Determine the (x, y) coordinate at the center of the cell enclosing the given text.  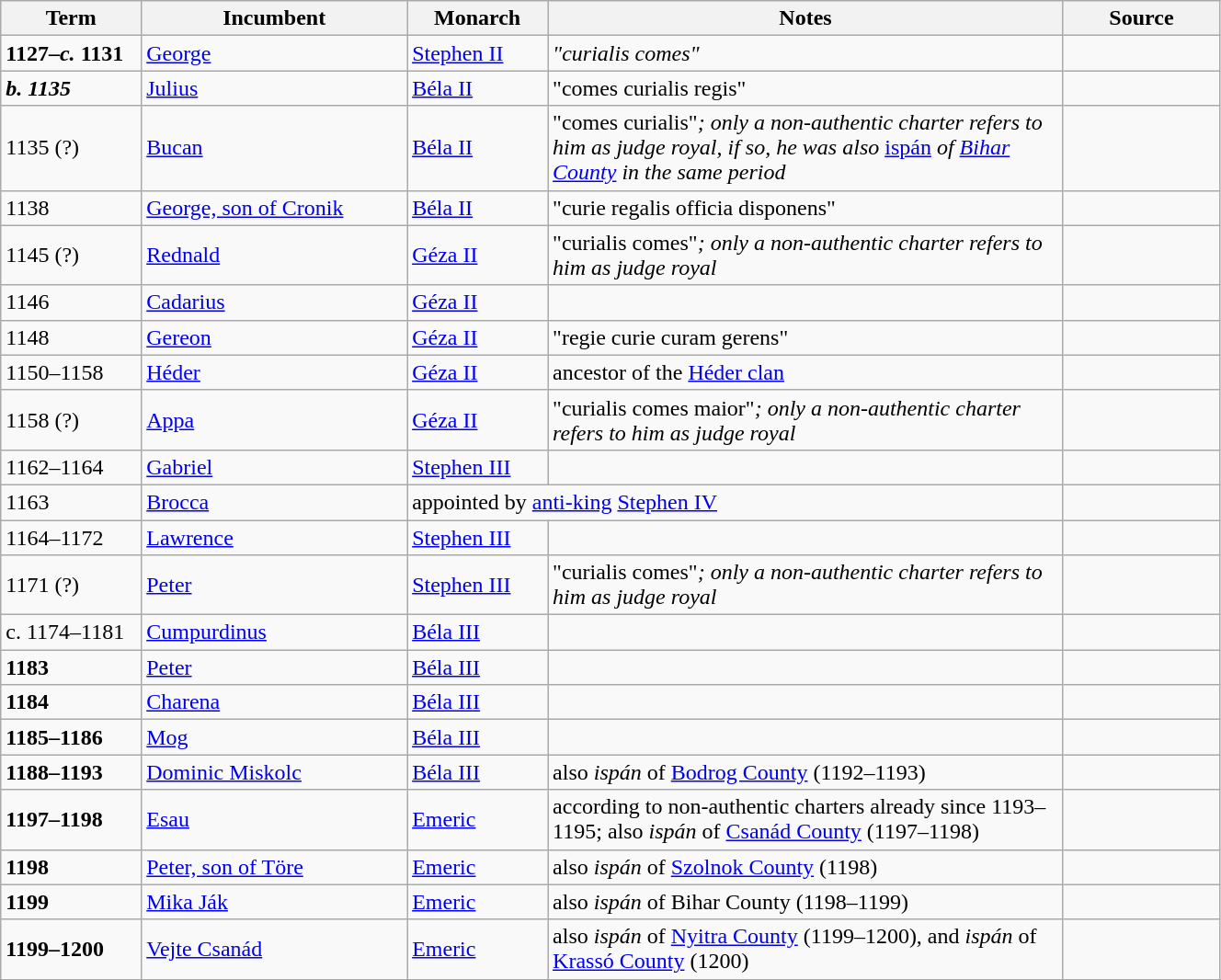
Brocca (274, 502)
1163 (72, 502)
1197–1198 (72, 820)
Notes (805, 18)
Term (72, 18)
also ispán of Bodrog County (1192–1193) (805, 772)
1135 (?) (72, 148)
1164–1172 (72, 538)
Lawrence (274, 538)
appointed by anti-king Stephen IV (736, 502)
also ispán of Szolnok County (1198) (805, 867)
Julius (274, 88)
Incumbent (274, 18)
1148 (72, 337)
Mog (274, 737)
Charena (274, 702)
Rednald (274, 256)
Bucan (274, 148)
"comes curialis"; only a non-authentic charter refers to him as judge royal, if so, he was also ispán of Bihar County in the same period (805, 148)
"curialis comes maior"; only a non-authentic charter refers to him as judge royal (805, 419)
1184 (72, 702)
1171 (?) (72, 585)
also ispán of Bihar County (1198–1199) (805, 902)
1199 (72, 902)
1138 (72, 208)
Esau (274, 820)
"curie regalis officia disponens" (805, 208)
"regie curie curam gerens" (805, 337)
1158 (?) (72, 419)
b. 1135 (72, 88)
according to non-authentic charters already since 1193–1195; also ispán of Csanád County (1197–1198) (805, 820)
Héder (274, 372)
ancestor of the Héder clan (805, 372)
1185–1186 (72, 737)
c. 1174–1181 (72, 632)
Cumpurdinus (274, 632)
Gereon (274, 337)
Appa (274, 419)
1162–1164 (72, 467)
1198 (72, 867)
George, son of Cronik (274, 208)
1145 (?) (72, 256)
"comes curialis regis" (805, 88)
Source (1141, 18)
"curialis comes" (805, 53)
Peter, son of Töre (274, 867)
Monarch (478, 18)
Stephen II (478, 53)
1150–1158 (72, 372)
also ispán of Nyitra County (1199–1200), and ispán of Krassó County (1200) (805, 949)
1188–1193 (72, 772)
Gabriel (274, 467)
1127–c. 1131 (72, 53)
1183 (72, 667)
Mika Ják (274, 902)
George (274, 53)
Vejte Csanád (274, 949)
Dominic Miskolc (274, 772)
Cadarius (274, 302)
1199–1200 (72, 949)
1146 (72, 302)
